Return the (X, Y) coordinate for the center point of the cell that contains the specified text.  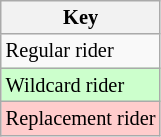
Wildcard rider (81, 85)
Replacement rider (81, 118)
Key (81, 17)
Regular rider (81, 51)
